Return [X, Y] of the center of cell containing provided text 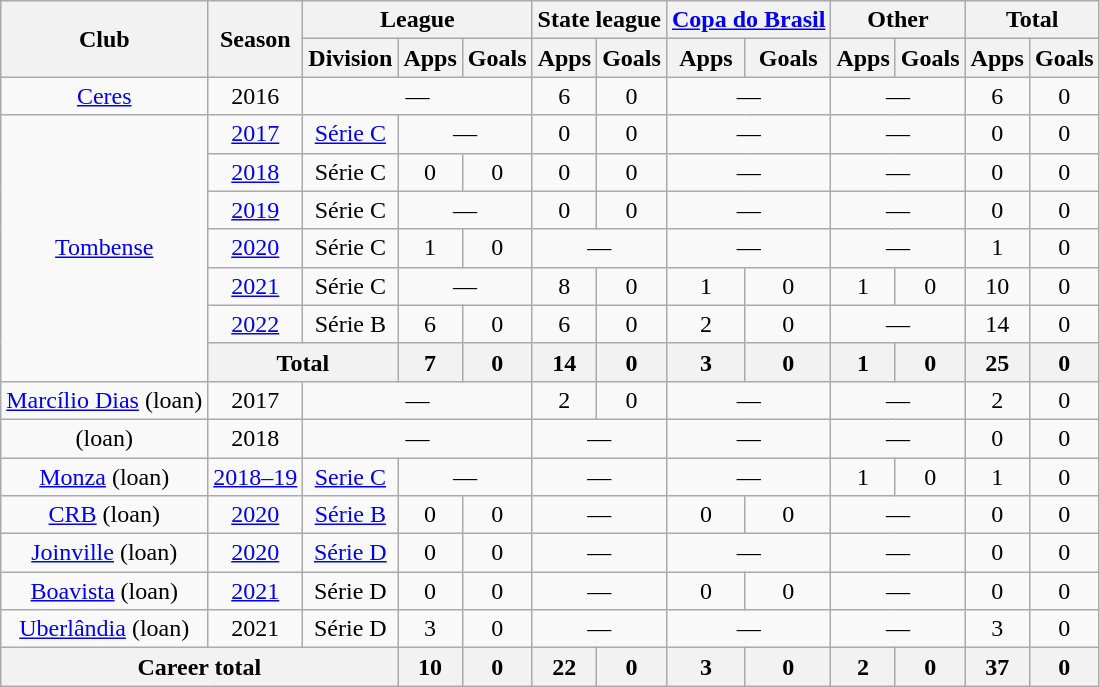
8 [564, 286]
State league [599, 20]
Tombense [104, 248]
37 [997, 667]
2022 [256, 324]
Serie C [350, 477]
Season [256, 39]
22 [564, 667]
2019 [256, 210]
Career total [200, 667]
Marcílio Dias (loan) [104, 400]
Copa do Brasil [748, 20]
Club [104, 39]
(loan) [104, 438]
Division [350, 58]
Monza (loan) [104, 477]
League [418, 20]
2018–19 [256, 477]
Uberlândia (loan) [104, 629]
Joinville (loan) [104, 553]
CRB (loan) [104, 515]
Boavista (loan) [104, 591]
2016 [256, 96]
7 [430, 362]
Other [898, 20]
Ceres [104, 96]
25 [997, 362]
